Provide the (x, y) coordinate of the cell's center where the given text is located.  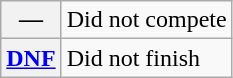
Did not finish (146, 58)
DNF (31, 58)
Did not compete (146, 20)
— (31, 20)
